Capture the cell that displays the provided text and extract its [X, Y] central coordinate. 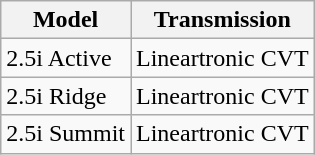
2.5i Summit [66, 134]
2.5i Ridge [66, 96]
2.5i Active [66, 58]
Transmission [222, 20]
Model [66, 20]
